Return (x, y) of the center of cell containing provided text 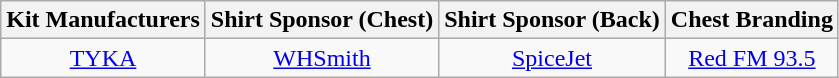
Shirt Sponsor (Back) (552, 20)
Shirt Sponsor (Chest) (322, 20)
TYKA (104, 58)
SpiceJet (552, 58)
Chest Branding (752, 20)
Kit Manufacturers (104, 20)
Red FM 93.5 (752, 58)
WHSmith (322, 58)
